Provide the [X, Y] coordinate of the cell's center where the given text is located.  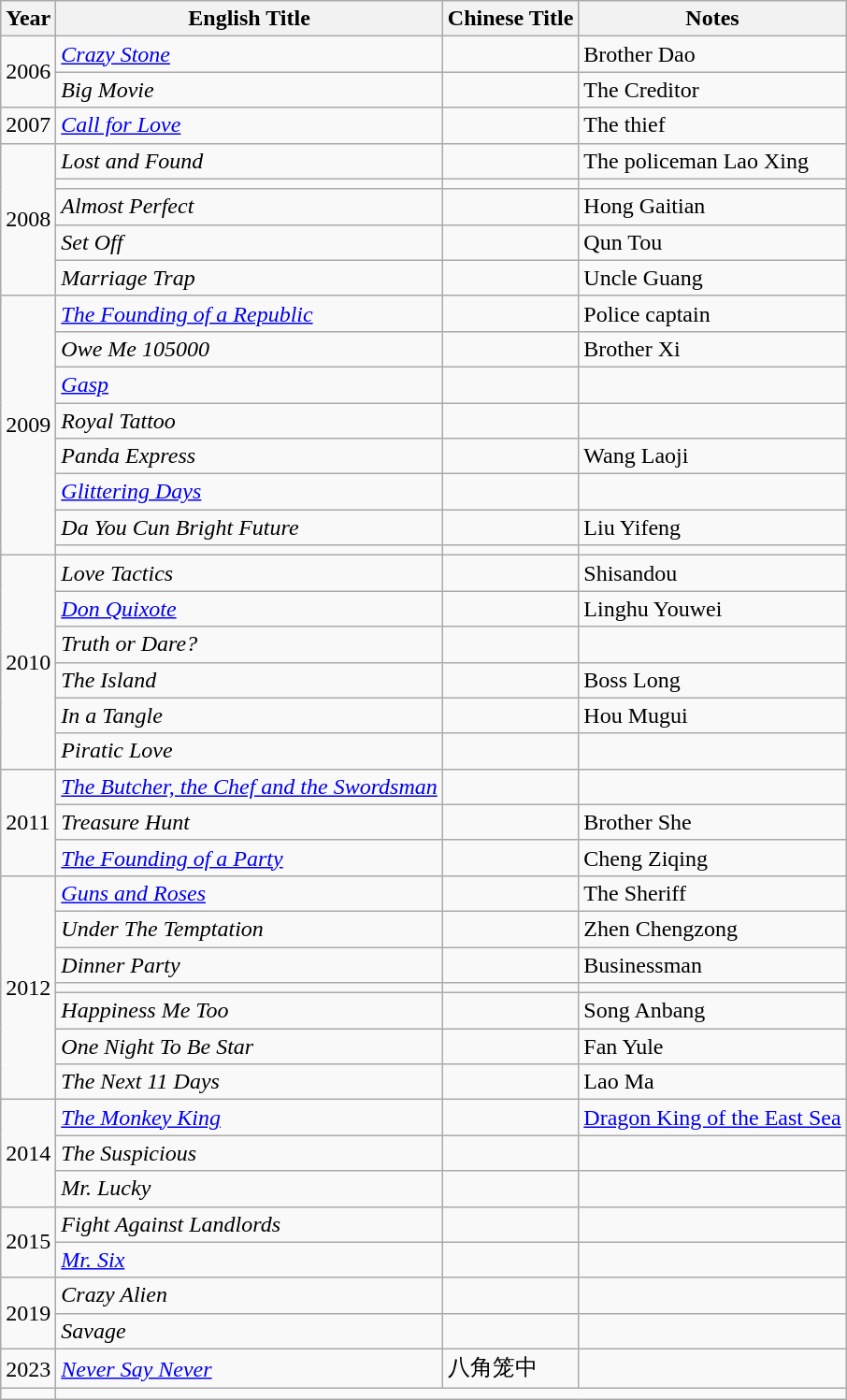
2015 [28, 1242]
Owe Me 105000 [249, 349]
Piratic Love [249, 751]
Dinner Party [249, 964]
Boss Long [712, 680]
Linghu Youwei [712, 609]
Song Anbang [712, 1011]
Fight Against Landlords [249, 1224]
The Sheriff [712, 893]
The Suspicious [249, 1153]
Notes [712, 19]
Gasp [249, 384]
The policeman Lao Xing [712, 161]
Crazy Alien [249, 1295]
Lao Ma [712, 1082]
In a Tangle [249, 715]
Liu Yifeng [712, 527]
Wang Laoji [712, 456]
Truth or Dare? [249, 644]
2008 [28, 219]
Year [28, 19]
The Butcher, the Chef and the Swordsman [249, 787]
Cheng Ziqing [712, 858]
Brother Dao [712, 54]
2019 [28, 1313]
2010 [28, 662]
2014 [28, 1153]
2023 [28, 1369]
The Next 11 Days [249, 1082]
Police captain [712, 313]
Under The Temptation [249, 929]
Brother She [712, 822]
Mr. Six [249, 1260]
The thief [712, 125]
Dragon King of the East Sea [712, 1118]
Almost Perfect [249, 207]
One Night To Be Star [249, 1046]
2007 [28, 125]
Businessman [712, 964]
2006 [28, 72]
2012 [28, 988]
The Monkey King [249, 1118]
Panda Express [249, 456]
Chinese Title [510, 19]
Guns and Roses [249, 893]
Mr. Lucky [249, 1189]
Royal Tattoo [249, 420]
Never Say Never [249, 1369]
Call for Love [249, 125]
Glittering Days [249, 492]
The Founding of a Party [249, 858]
2011 [28, 822]
The Creditor [712, 90]
八角笼中 [510, 1369]
Da You Cun Bright Future [249, 527]
Qun Tou [712, 242]
Crazy Stone [249, 54]
Fan Yule [712, 1046]
Hong Gaitian [712, 207]
2009 [28, 426]
Marriage Trap [249, 278]
The Island [249, 680]
English Title [249, 19]
The Founding of a Republic [249, 313]
Savage [249, 1331]
Hou Mugui [712, 715]
Zhen Chengzong [712, 929]
Big Movie [249, 90]
Set Off [249, 242]
Uncle Guang [712, 278]
Lost and Found [249, 161]
Shisandou [712, 573]
Treasure Hunt [249, 822]
Brother Xi [712, 349]
Love Tactics [249, 573]
Happiness Me Too [249, 1011]
Don Quixote [249, 609]
